Return (x, y) of the center of cell containing provided text 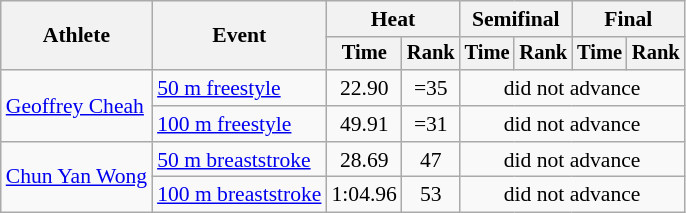
1:04.96 (364, 195)
49.91 (364, 124)
Final (628, 19)
Heat (392, 19)
Athlete (76, 36)
100 m breaststroke (239, 195)
22.90 (364, 88)
53 (431, 195)
Event (239, 36)
50 m freestyle (239, 88)
47 (431, 160)
100 m freestyle (239, 124)
=35 (431, 88)
Geoffrey Cheah (76, 106)
Semifinal (516, 19)
28.69 (364, 160)
=31 (431, 124)
Chun Yan Wong (76, 178)
50 m breaststroke (239, 160)
